Provide the (x, y) coordinate of the cell's center where the given text is located.  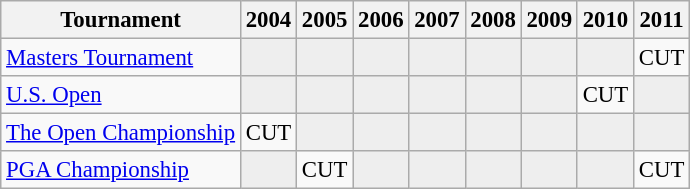
2004 (268, 20)
2008 (493, 20)
2010 (605, 20)
U.S. Open (121, 95)
2005 (325, 20)
2007 (437, 20)
2006 (381, 20)
2009 (549, 20)
2011 (661, 20)
PGA Championship (121, 170)
Masters Tournament (121, 58)
The Open Championship (121, 133)
Tournament (121, 20)
